Capture the cell that displays the provided text and extract its (x, y) central coordinate. 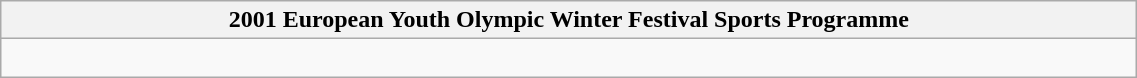
2001 European Youth Olympic Winter Festival Sports Programme (569, 20)
